For the text-containing cell, return its midpoint in [X, Y] coordinate format. 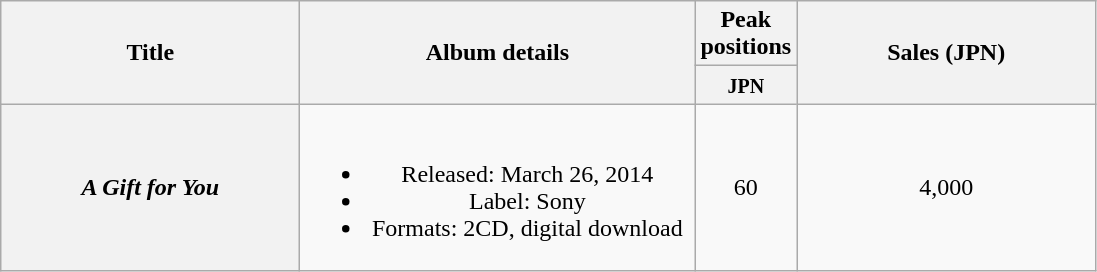
Peak positions [746, 34]
60 [746, 188]
Released: March 26, 2014 Label: SonyFormats: 2CD, digital download [498, 188]
Sales (JPN) [946, 52]
Album details [498, 52]
JPN [746, 85]
4,000 [946, 188]
A Gift for You [150, 188]
Title [150, 52]
